Determine the [X, Y] coordinate at the center of the cell enclosing the given text.  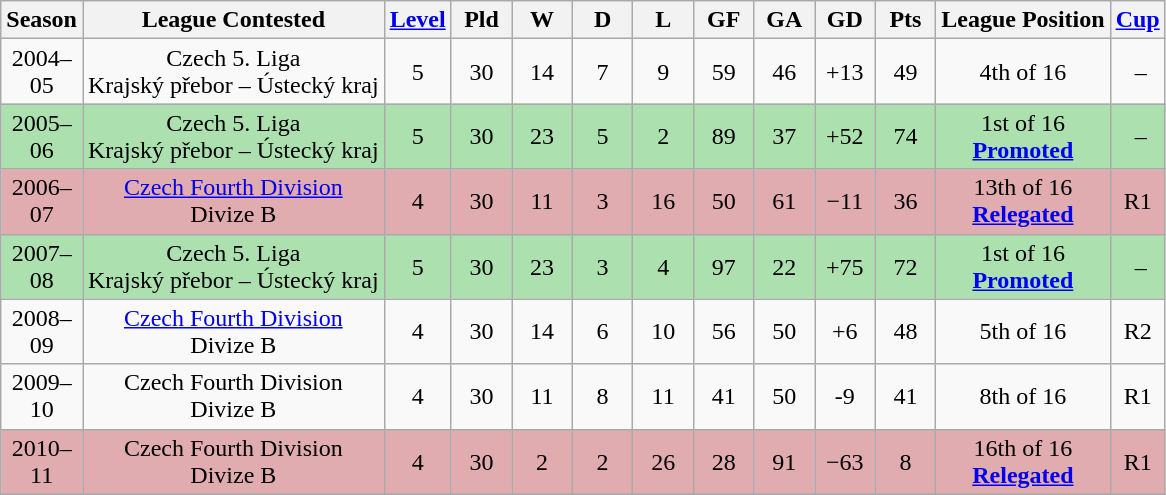
5th of 16 [1023, 332]
74 [906, 136]
4th of 16 [1023, 72]
−11 [846, 202]
56 [724, 332]
9 [664, 72]
89 [724, 136]
2007–08 [42, 266]
2006–07 [42, 202]
37 [784, 136]
Pld [482, 20]
W [542, 20]
7 [602, 72]
13th of 16Relegated [1023, 202]
46 [784, 72]
R2 [1138, 332]
GA [784, 20]
59 [724, 72]
16th of 16Relegated [1023, 462]
−63 [846, 462]
Season [42, 20]
2004–05 [42, 72]
26 [664, 462]
49 [906, 72]
GF [724, 20]
L [664, 20]
2009–10 [42, 396]
28 [724, 462]
72 [906, 266]
Level [418, 20]
10 [664, 332]
22 [784, 266]
2008–09 [42, 332]
League Contested [233, 20]
-9 [846, 396]
GD [846, 20]
91 [784, 462]
2005–06 [42, 136]
+52 [846, 136]
97 [724, 266]
8th of 16 [1023, 396]
2010–11 [42, 462]
League Position [1023, 20]
D [602, 20]
Cup [1138, 20]
61 [784, 202]
Pts [906, 20]
16 [664, 202]
48 [906, 332]
+75 [846, 266]
+13 [846, 72]
+6 [846, 332]
6 [602, 332]
36 [906, 202]
